Search for the cell housing the specified text and yield its (x, y) center coordinate. 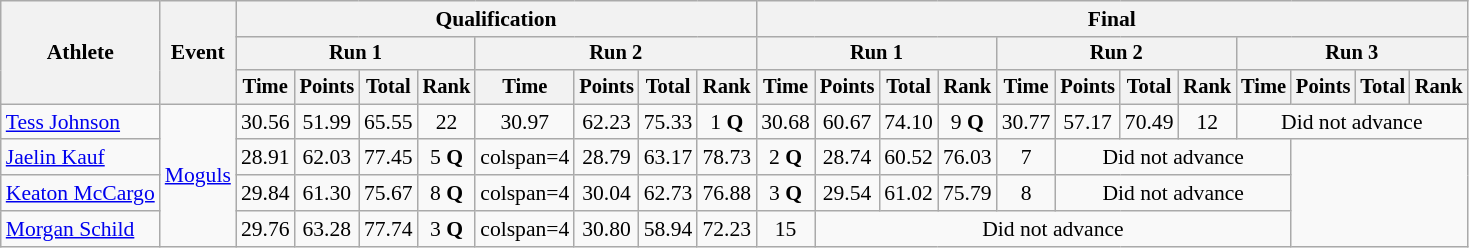
29.84 (266, 193)
77.45 (388, 158)
28.91 (266, 158)
22 (447, 122)
77.74 (388, 229)
74.10 (908, 122)
15 (786, 229)
28.79 (606, 158)
57.17 (1087, 122)
65.55 (388, 122)
30.56 (266, 122)
28.74 (847, 158)
63.28 (327, 229)
30.80 (606, 229)
Jaelin Kauf (80, 158)
Athlete (80, 52)
72.23 (726, 229)
30.77 (1026, 122)
9 Q (968, 122)
Tess Johnson (80, 122)
Final (1112, 19)
75.79 (968, 193)
Keaton McCargo (80, 193)
Run 3 (1352, 54)
29.76 (266, 229)
76.88 (726, 193)
62.03 (327, 158)
63.17 (668, 158)
51.99 (327, 122)
70.49 (1150, 122)
30.68 (786, 122)
76.03 (968, 158)
60.52 (908, 158)
7 (1026, 158)
1 Q (726, 122)
62.23 (606, 122)
8 (1026, 193)
61.30 (327, 193)
5 Q (447, 158)
Qualification (496, 19)
Morgan Schild (80, 229)
30.97 (524, 122)
61.02 (908, 193)
Event (198, 52)
12 (1208, 122)
75.33 (668, 122)
Moguls (198, 175)
75.67 (388, 193)
78.73 (726, 158)
60.67 (847, 122)
8 Q (447, 193)
29.54 (847, 193)
58.94 (668, 229)
62.73 (668, 193)
30.04 (606, 193)
2 Q (786, 158)
